Identify which cell holds the provided text, then report its [X, Y] central coordinate. 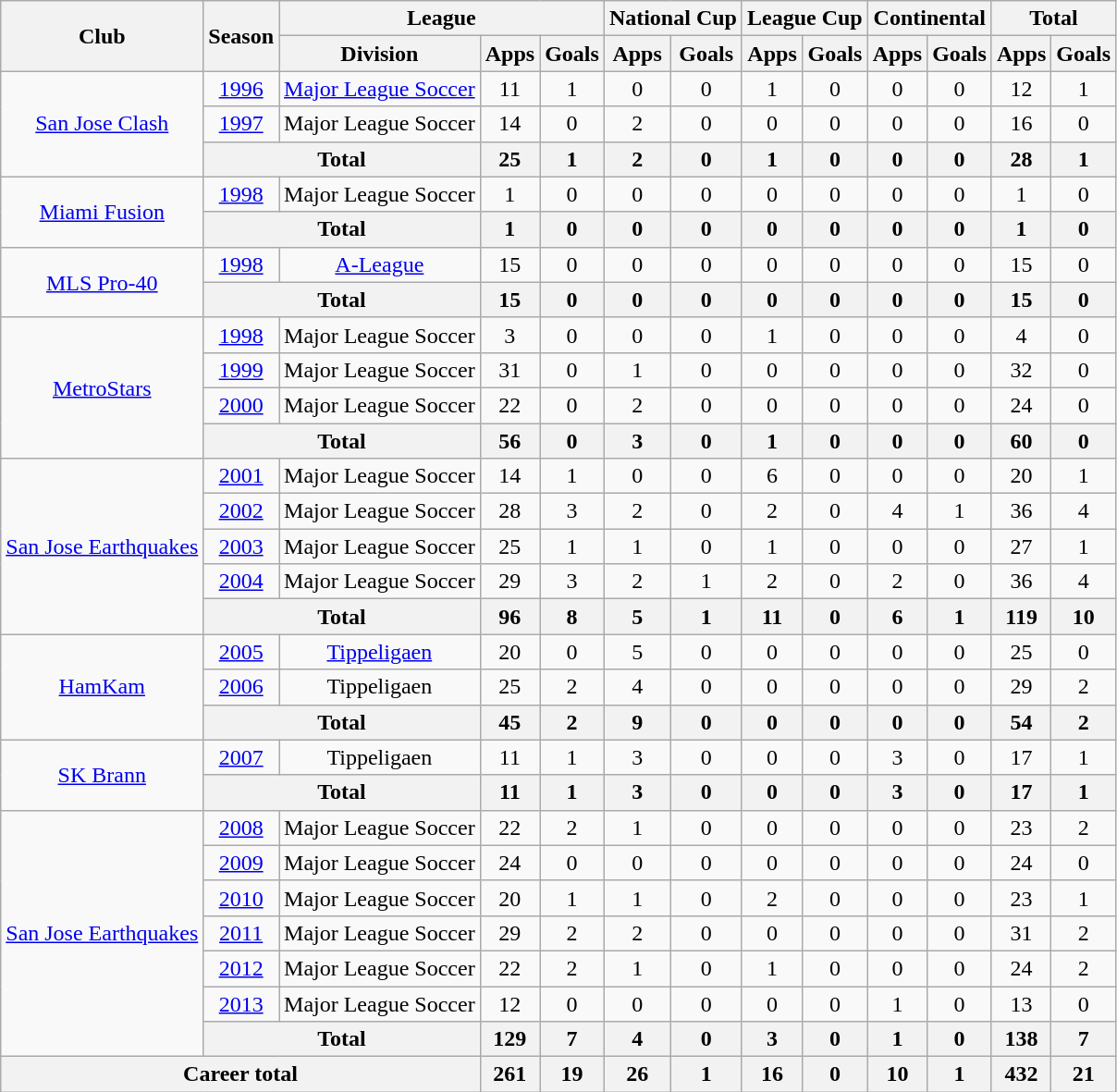
Career total [240, 1074]
2004 [241, 582]
League Cup [804, 18]
19 [572, 1074]
27 [1021, 546]
119 [1021, 617]
96 [509, 617]
Continental [929, 18]
56 [509, 441]
60 [1021, 441]
26 [637, 1074]
League [442, 18]
129 [509, 1039]
2005 [241, 652]
1999 [241, 370]
2011 [241, 933]
A-League [380, 264]
2007 [241, 757]
1996 [241, 89]
MetroStars [102, 387]
2001 [241, 476]
2000 [241, 405]
Club [102, 36]
2013 [241, 1003]
2012 [241, 968]
2009 [241, 863]
8 [572, 617]
SK Brann [102, 775]
2002 [241, 511]
138 [1021, 1039]
9 [637, 722]
32 [1021, 370]
45 [509, 722]
HamKam [102, 687]
432 [1021, 1074]
21 [1084, 1074]
261 [509, 1074]
54 [1021, 722]
MLS Pro-40 [102, 282]
2006 [241, 687]
13 [1021, 1003]
San Jose Clash [102, 124]
2008 [241, 828]
National Cup [673, 18]
Division [380, 54]
Miami Fusion [102, 212]
2003 [241, 546]
1997 [241, 124]
Season [241, 36]
2010 [241, 898]
